From the cell containing the given text, extract its center point as (x, y) coordinate. 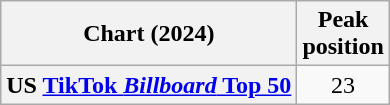
23 (343, 85)
Chart (2024) (149, 34)
Peakposition (343, 34)
US TikTok Billboard Top 50 (149, 85)
